Determine the [X, Y] coordinate at the center of the cell enclosing the given text.  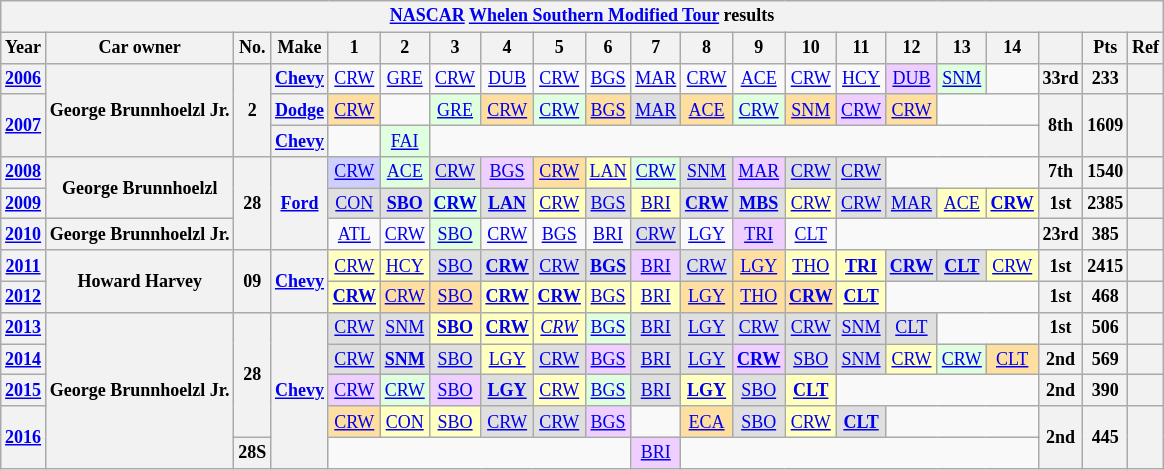
09 [252, 281]
5 [559, 48]
ECA [707, 422]
2015 [24, 390]
George Brunnhoelzl [140, 188]
Pts [1106, 48]
385 [1106, 234]
Car owner [140, 48]
No. [252, 48]
2009 [24, 204]
Year [24, 48]
4 [507, 48]
Ref [1146, 48]
Dodge [300, 110]
2415 [1106, 266]
MBS [759, 204]
2385 [1106, 204]
233 [1106, 78]
23rd [1060, 234]
14 [1012, 48]
6 [608, 48]
2012 [24, 296]
ATL [354, 234]
445 [1106, 437]
9 [759, 48]
2006 [24, 78]
13 [962, 48]
11 [862, 48]
3 [455, 48]
FAI [404, 140]
2014 [24, 360]
1540 [1106, 172]
2013 [24, 328]
506 [1106, 328]
8 [707, 48]
Ford [300, 204]
390 [1106, 390]
2011 [24, 266]
12 [911, 48]
2010 [24, 234]
28S [252, 452]
7 [656, 48]
2008 [24, 172]
8th [1060, 125]
2016 [24, 437]
33rd [1060, 78]
Make [300, 48]
2007 [24, 125]
NASCAR Whelen Southern Modified Tour results [582, 16]
1 [354, 48]
7th [1060, 172]
1609 [1106, 125]
569 [1106, 360]
468 [1106, 296]
Howard Harvey [140, 281]
10 [811, 48]
